For the text-containing cell, return its midpoint in (x, y) coordinate format. 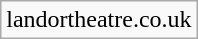
landortheatre.co.uk (99, 20)
